Find where the given text appears and provide that cell's center as (x, y) coordinate. 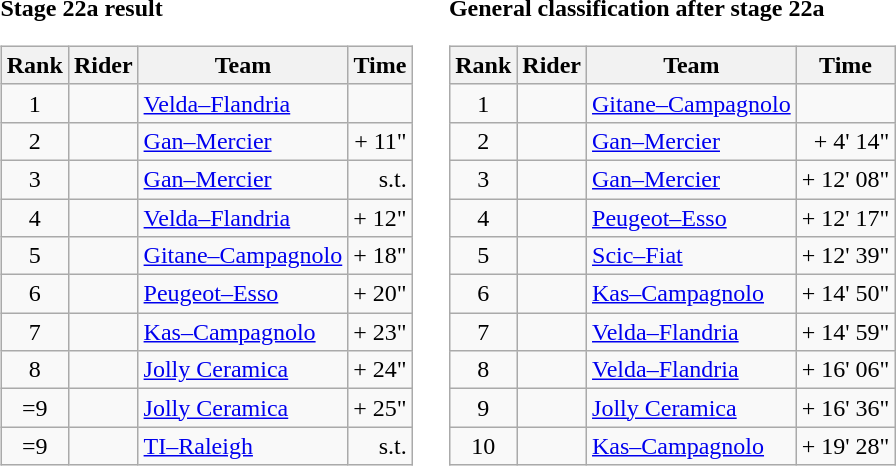
+ 12' 08" (846, 179)
10 (484, 446)
+ 12' 17" (846, 217)
+ 12' 39" (846, 256)
+ 18" (380, 256)
+ 20" (380, 294)
+ 16' 36" (846, 408)
+ 14' 50" (846, 294)
Scic–Fiat (692, 256)
+ 24" (380, 370)
+ 25" (380, 408)
+ 11" (380, 141)
+ 16' 06" (846, 370)
+ 12" (380, 217)
+ 14' 59" (846, 332)
+ 23" (380, 332)
+ 19' 28" (846, 446)
+ 4' 14" (846, 141)
TI–Raleigh (243, 446)
9 (484, 408)
